Find where the given text appears and provide that cell's center as [X, Y] coordinate. 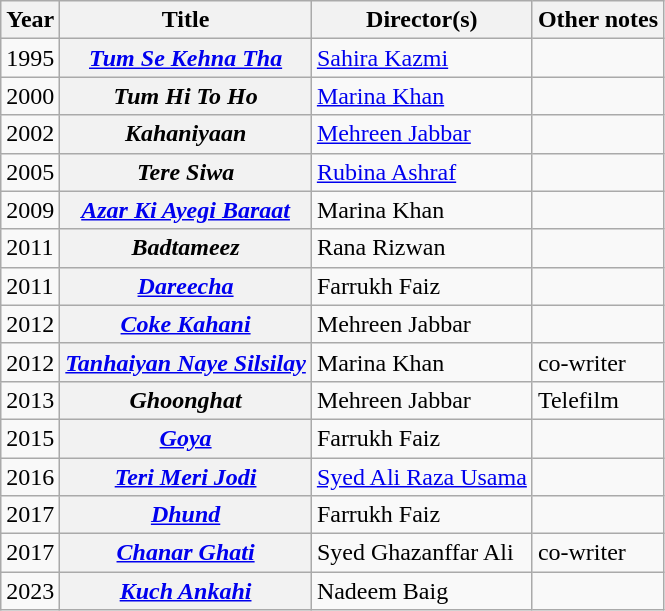
Tum Se Kehna Tha [186, 58]
Kahaniyaan [186, 134]
Kuch Ankahi [186, 591]
1995 [30, 58]
Tanhaiyan Naye Silsilay [186, 362]
2023 [30, 591]
Dhund [186, 515]
Chanar Ghati [186, 553]
Teri Meri Jodi [186, 477]
2000 [30, 96]
2016 [30, 477]
2002 [30, 134]
Nadeem Baig [422, 591]
2015 [30, 438]
Title [186, 20]
Dareecha [186, 286]
Azar Ki Ayegi Baraat [186, 210]
Telefilm [598, 400]
Syed Ali Raza Usama [422, 477]
Year [30, 20]
2009 [30, 210]
Director(s) [422, 20]
2013 [30, 400]
Badtameez [186, 248]
Rubina Ashraf [422, 172]
Coke Kahani [186, 324]
Sahira Kazmi [422, 58]
Tum Hi To Ho [186, 96]
Other notes [598, 20]
Rana Rizwan [422, 248]
Tere Siwa [186, 172]
Syed Ghazanffar Ali [422, 553]
2005 [30, 172]
Goya [186, 438]
Ghoonghat [186, 400]
